Detect which cell encompasses the target text, then output its [X, Y] center coordinate. 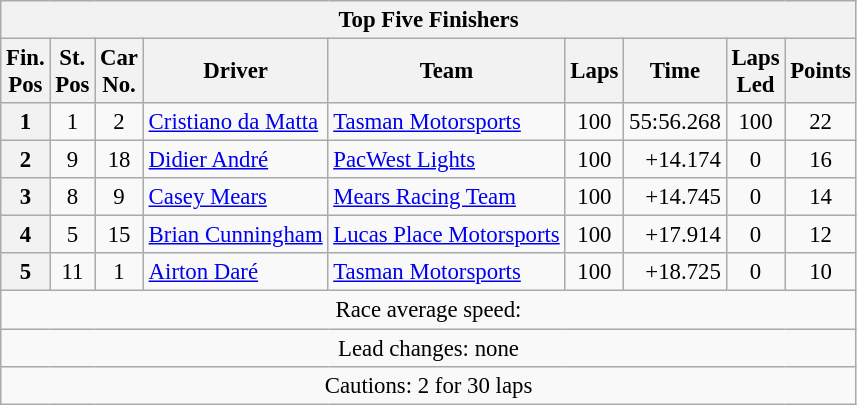
55:56.268 [675, 122]
+14.745 [675, 197]
Points [820, 72]
LapsLed [756, 72]
16 [820, 160]
Fin.Pos [26, 72]
Cautions: 2 for 30 laps [428, 385]
15 [120, 235]
Mears Racing Team [446, 197]
Didier André [236, 160]
Lucas Place Motorsports [446, 235]
CarNo. [120, 72]
Laps [594, 72]
Team [446, 72]
Casey Mears [236, 197]
Airton Daré [236, 273]
Brian Cunningham [236, 235]
St.Pos [72, 72]
Top Five Finishers [428, 20]
11 [72, 273]
12 [820, 235]
14 [820, 197]
Lead changes: none [428, 348]
+18.725 [675, 273]
22 [820, 122]
10 [820, 273]
8 [72, 197]
4 [26, 235]
Cristiano da Matta [236, 122]
Time [675, 72]
Driver [236, 72]
PacWest Lights [446, 160]
+17.914 [675, 235]
3 [26, 197]
18 [120, 160]
+14.174 [675, 160]
Race average speed: [428, 310]
